Pinpoint the cell where the given text exists, returning its (x, y) midpoint coordinate. 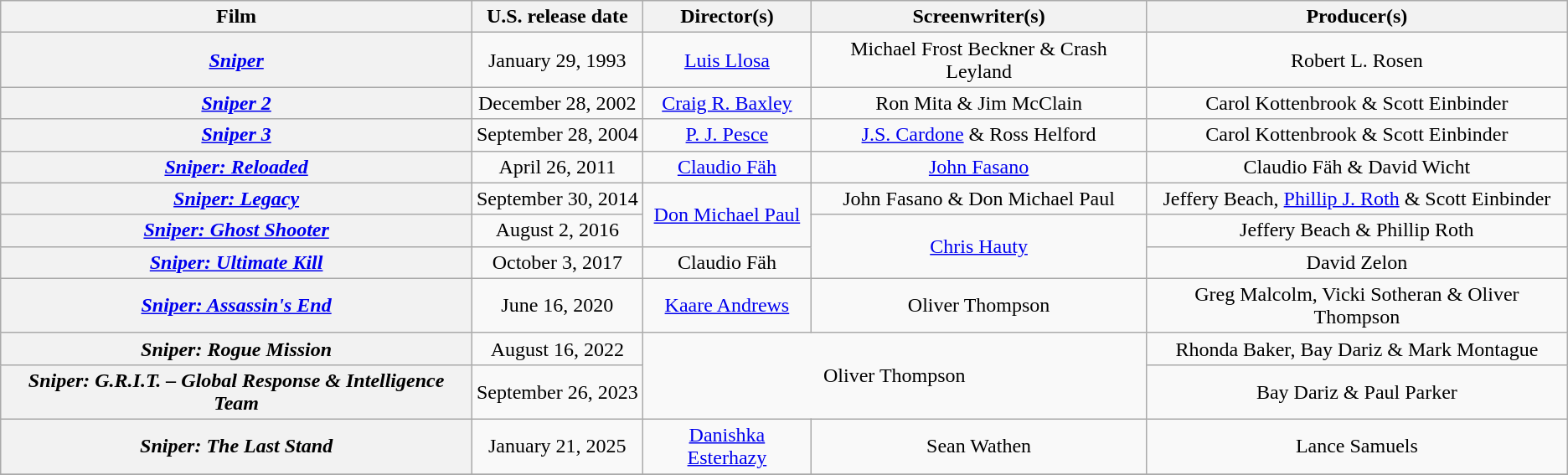
Sniper: Rogue Mission (236, 349)
Greg Malcolm, Vicki Sotheran & Oliver Thompson (1357, 305)
Bay Dariz & Paul Parker (1357, 392)
Sniper: Legacy (236, 199)
Luis Llosa (727, 60)
September 30, 2014 (557, 199)
January 21, 2025 (557, 446)
Danishka Esterhazy (727, 446)
August 16, 2022 (557, 349)
Lance Samuels (1357, 446)
Kaare Andrews (727, 305)
Don Michael Paul (727, 214)
Sniper: Reloaded (236, 167)
Sniper: G.R.I.T. – Global Response & Intelligence Team (236, 392)
Film (236, 17)
Jeffery Beach & Phillip Roth (1357, 230)
Sniper: Ultimate Kill (236, 262)
October 3, 2017 (557, 262)
Craig R. Baxley (727, 103)
Sniper 2 (236, 103)
J.S. Cardone & Ross Helford (979, 135)
P. J. Pesce (727, 135)
December 28, 2002 (557, 103)
Rhonda Baker, Bay Dariz & Mark Montague (1357, 349)
Chris Hauty (979, 246)
April 26, 2011 (557, 167)
January 29, 1993 (557, 60)
August 2, 2016 (557, 230)
June 16, 2020 (557, 305)
Producer(s) (1357, 17)
Michael Frost Beckner & Crash Leyland (979, 60)
September 28, 2004 (557, 135)
September 26, 2023 (557, 392)
Sniper 3 (236, 135)
Sniper (236, 60)
Ron Mita & Jim McClain (979, 103)
U.S. release date (557, 17)
John Fasano (979, 167)
Sniper: The Last Stand (236, 446)
Sean Wathen (979, 446)
Jeffery Beach, Phillip J. Roth & Scott Einbinder (1357, 199)
Robert L. Rosen (1357, 60)
Claudio Fäh & David Wicht (1357, 167)
Sniper: Ghost Shooter (236, 230)
Director(s) (727, 17)
Sniper: Assassin's End (236, 305)
Screenwriter(s) (979, 17)
John Fasano & Don Michael Paul (979, 199)
David Zelon (1357, 262)
